Capture the cell that displays the provided text and extract its [x, y] central coordinate. 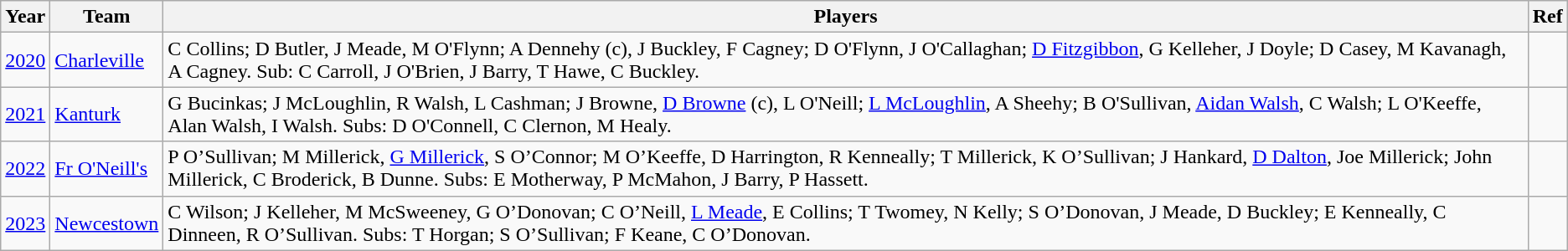
Year [25, 17]
2022 [25, 169]
Charleville [107, 60]
Newcestown [107, 223]
Ref [1548, 17]
Players [846, 17]
Team [107, 17]
Fr O'Neill's [107, 169]
2020 [25, 60]
2021 [25, 114]
Kanturk [107, 114]
2023 [25, 223]
